From the cell containing the given text, extract its center point as [X, Y] coordinate. 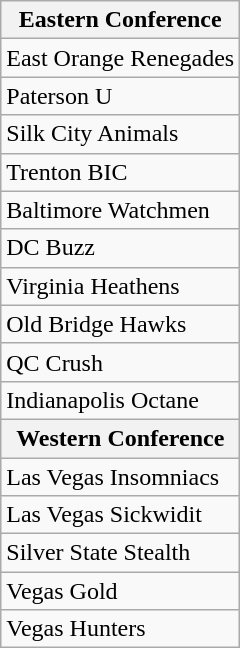
Silk City Animals [120, 134]
Baltimore Watchmen [120, 210]
Virginia Heathens [120, 286]
Paterson U [120, 96]
East Orange Renegades [120, 58]
QC Crush [120, 362]
Western Conference [120, 438]
Las Vegas Sickwidit [120, 515]
Vegas Hunters [120, 629]
DC Buzz [120, 248]
Vegas Gold [120, 591]
Old Bridge Hawks [120, 324]
Indianapolis Octane [120, 400]
Las Vegas Insomniacs [120, 477]
Silver State Stealth [120, 553]
Trenton BIC [120, 172]
Eastern Conference [120, 20]
